Determine the (X, Y) coordinate at the center of the cell enclosing the given text.  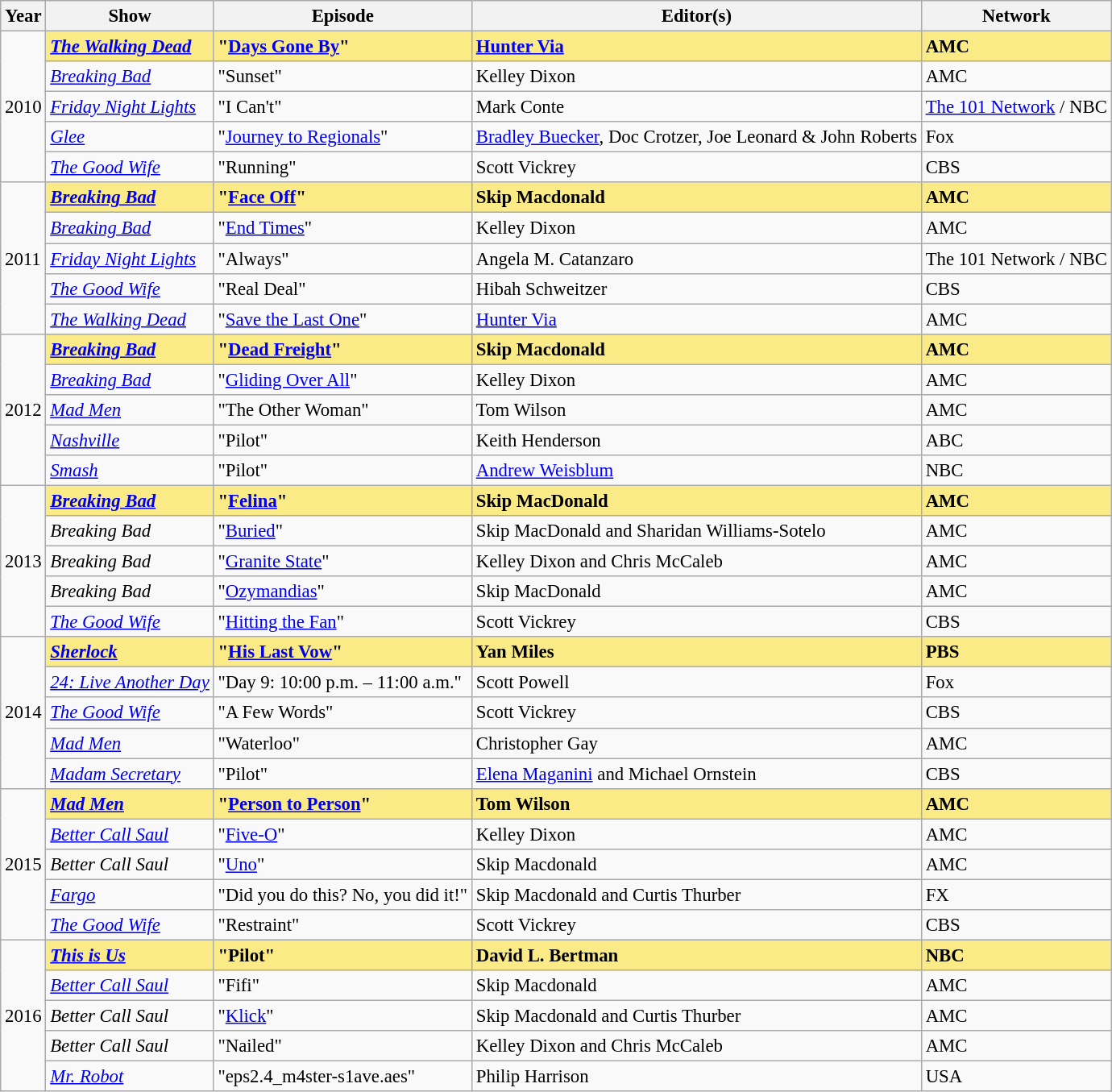
"Ozymandias" (342, 592)
"Journey to Regionals" (342, 137)
"Running" (342, 168)
This is Us (130, 955)
Network (1016, 16)
24: Live Another Day (130, 683)
PBS (1016, 652)
Hibah Schweitzer (696, 289)
Glee (130, 137)
2013 (23, 561)
"Did you do this? No, you did it!" (342, 895)
"Waterloo" (342, 743)
2010 (23, 107)
"I Can't" (342, 107)
2016 (23, 1015)
Philip Harrison (696, 1077)
"Gliding Over All" (342, 380)
"End Times" (342, 228)
Nashville (130, 440)
"Days Gone By" (342, 47)
"Dead Freight" (342, 349)
Yan Miles (696, 652)
"Person to Person" (342, 803)
2011 (23, 258)
"Day 9: 10:00 p.m. – 11:00 a.m." (342, 683)
ABC (1016, 440)
Madam Secretary (130, 774)
2012 (23, 409)
"Always" (342, 259)
"Real Deal" (342, 289)
Skip MacDonald and Sharidan Williams-Sotelo (696, 531)
Smash (130, 471)
Show (130, 16)
"Granite State" (342, 562)
"His Last Vow" (342, 652)
Mr. Robot (130, 1077)
Sherlock (130, 652)
"Sunset" (342, 77)
"Nailed" (342, 1046)
"A Few Words" (342, 713)
"Restraint" (342, 925)
"eps2.4_m4ster-s1ave.aes" (342, 1077)
Andrew Weisblum (696, 471)
Elena Maganini and Michael Ornstein (696, 774)
2014 (23, 712)
"Hitting the Fan" (342, 622)
2015 (23, 864)
"The Other Woman" (342, 410)
"Five-O" (342, 834)
USA (1016, 1077)
"Buried" (342, 531)
Editor(s) (696, 16)
Christopher Gay (696, 743)
Keith Henderson (696, 440)
Year (23, 16)
Fargo (130, 895)
Episode (342, 16)
"Klick" (342, 1016)
"Uno" (342, 865)
"Face Off" (342, 197)
"Save the Last One" (342, 319)
"Felina" (342, 500)
Mark Conte (696, 107)
"Fifi" (342, 986)
Bradley Buecker, Doc Crotzer, Joe Leonard & John Roberts (696, 137)
Angela M. Catanzaro (696, 259)
David L. Bertman (696, 955)
FX (1016, 895)
Scott Powell (696, 683)
